Return the (x, y) coordinate for the center point of the cell that contains the specified text.  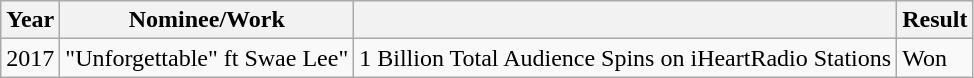
Nominee/Work (207, 20)
Result (935, 20)
2017 (30, 58)
Won (935, 58)
"Unforgettable" ft Swae Lee" (207, 58)
1 Billion Total Audience Spins on iHeartRadio Stations (626, 58)
Year (30, 20)
